Return (X, Y) of the center of cell containing provided text 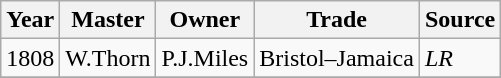
Owner (205, 20)
Trade (337, 20)
W.Thorn (108, 58)
Bristol–Jamaica (337, 58)
Master (108, 20)
LR (460, 58)
Source (460, 20)
Year (30, 20)
1808 (30, 58)
P.J.Miles (205, 58)
